Locate the cell with the specified text and output its [X, Y] center coordinate. 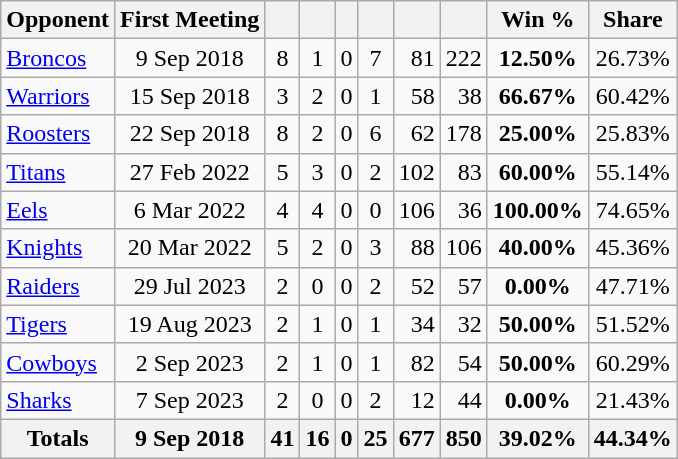
Cowboys [58, 362]
60.00% [538, 172]
45.36% [632, 248]
Raiders [58, 286]
22 Sep 2018 [190, 134]
44 [464, 400]
29 Jul 2023 [190, 286]
Totals [58, 438]
850 [464, 438]
82 [416, 362]
19 Aug 2023 [190, 324]
102 [416, 172]
39.02% [538, 438]
First Meeting [190, 20]
6 [376, 134]
25 [376, 438]
41 [282, 438]
Tigers [58, 324]
58 [416, 96]
Broncos [58, 58]
40.00% [538, 248]
25.83% [632, 134]
62 [416, 134]
21.43% [632, 400]
2 Sep 2023 [190, 362]
Win % [538, 20]
178 [464, 134]
88 [416, 248]
Roosters [58, 134]
47.71% [632, 286]
7 Sep 2023 [190, 400]
55.14% [632, 172]
66.67% [538, 96]
74.65% [632, 210]
54 [464, 362]
Share [632, 20]
Opponent [58, 20]
60.29% [632, 362]
32 [464, 324]
Warriors [58, 96]
38 [464, 96]
16 [318, 438]
25.00% [538, 134]
222 [464, 58]
Knights [58, 248]
12 [416, 400]
60.42% [632, 96]
36 [464, 210]
7 [376, 58]
677 [416, 438]
Eels [58, 210]
81 [416, 58]
44.34% [632, 438]
57 [464, 286]
100.00% [538, 210]
26.73% [632, 58]
51.52% [632, 324]
34 [416, 324]
Titans [58, 172]
20 Mar 2022 [190, 248]
Sharks [58, 400]
27 Feb 2022 [190, 172]
52 [416, 286]
15 Sep 2018 [190, 96]
83 [464, 172]
6 Mar 2022 [190, 210]
12.50% [538, 58]
